Return the [X, Y] coordinate for the center point of the cell that contains the specified text.  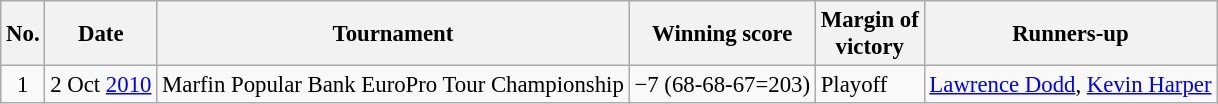
Date [101, 34]
Margin ofvictory [870, 34]
1 [23, 85]
2 Oct 2010 [101, 85]
Lawrence Dodd, Kevin Harper [1070, 85]
Runners-up [1070, 34]
Tournament [393, 34]
Winning score [722, 34]
−7 (68-68-67=203) [722, 85]
Playoff [870, 85]
No. [23, 34]
Marfin Popular Bank EuroPro Tour Championship [393, 85]
